Return the [x, y] coordinate for the center point of the cell that contains the specified text.  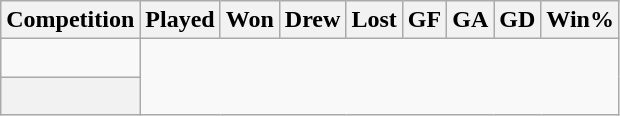
GF [424, 20]
GD [518, 20]
Won [250, 20]
Drew [312, 20]
GA [470, 20]
Played [180, 20]
Competition [70, 20]
Lost [374, 20]
Win% [580, 20]
